Locate the cell with the specified text and output its (X, Y) center coordinate. 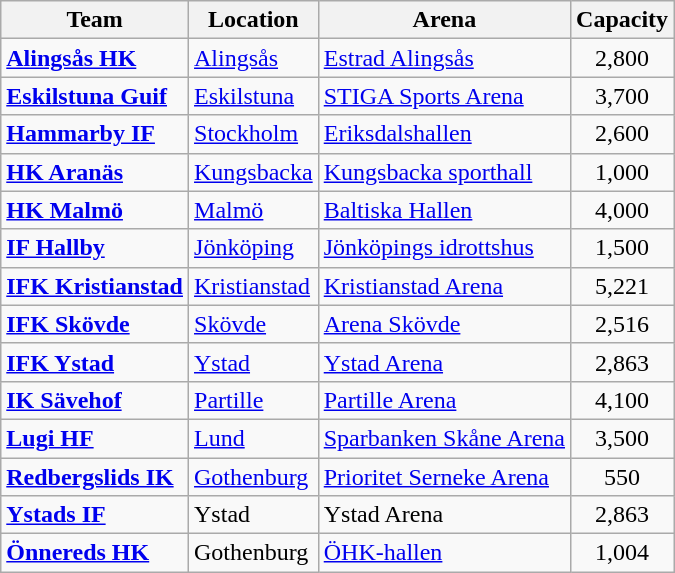
4,000 (622, 210)
Kungsbacka sporthall (444, 172)
1,000 (622, 172)
Estrad Alingsås (444, 58)
IFK Ystad (95, 362)
Kristianstad (254, 286)
Önnereds HK (95, 553)
IFK Kristianstad (95, 286)
Eskilstuna (254, 96)
Alingsås HK (95, 58)
Kristianstad Arena (444, 286)
1,500 (622, 248)
Partille (254, 400)
1,004 (622, 553)
Capacity (622, 20)
Lund (254, 438)
IF Hallby (95, 248)
Redbergslids IK (95, 477)
Eriksdalshallen (444, 134)
Partille Arena (444, 400)
2,800 (622, 58)
Jönköpings idrottshus (444, 248)
5,221 (622, 286)
HK Aranäs (95, 172)
ÖHK-hallen (444, 553)
Location (254, 20)
3,700 (622, 96)
Arena Skövde (444, 324)
Team (95, 20)
Jönköping (254, 248)
Hammarby IF (95, 134)
Ystads IF (95, 515)
Kungsbacka (254, 172)
Stockholm (254, 134)
Lugi HF (95, 438)
Malmö (254, 210)
IK Sävehof (95, 400)
Arena (444, 20)
4,100 (622, 400)
550 (622, 477)
Baltiska Hallen (444, 210)
Prioritet Serneke Arena (444, 477)
HK Malmö (95, 210)
Eskilstuna Guif (95, 96)
Alingsås (254, 58)
IFK Skövde (95, 324)
Skövde (254, 324)
3,500 (622, 438)
2,600 (622, 134)
2,516 (622, 324)
STIGA Sports Arena (444, 96)
Sparbanken Skåne Arena (444, 438)
